Find where the given text appears and provide that cell's center as [X, Y] coordinate. 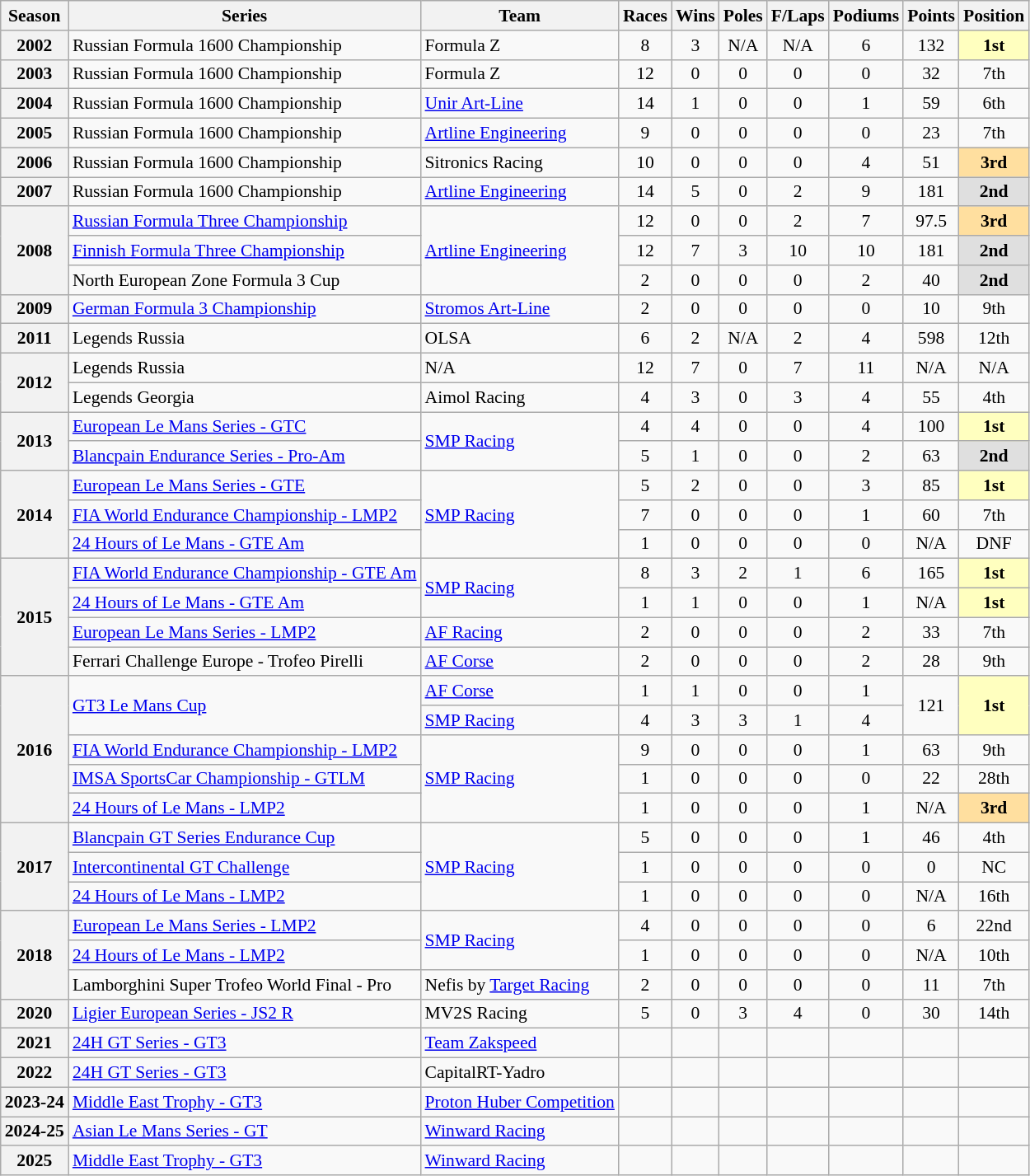
Finnish Formula Three Championship [245, 251]
2014 [35, 514]
GT3 Le Mans Cup [245, 705]
Lamborghini Super Trofeo World Final - Pro [245, 985]
30 [931, 1014]
Blancpain Endurance Series - Pro-Am [245, 457]
North European Zone Formula 3 Cup [245, 280]
2004 [35, 104]
2009 [35, 309]
Asian Le Mans Series - GT [245, 1131]
2020 [35, 1014]
AF Racing [520, 632]
2007 [35, 192]
23 [931, 134]
59 [931, 104]
2025 [35, 1161]
Proton Huber Competition [520, 1102]
F/Laps [798, 16]
Nefis by Target Racing [520, 985]
100 [931, 427]
132 [931, 45]
55 [931, 397]
2005 [35, 134]
60 [931, 515]
28 [931, 662]
Intercontinental GT Challenge [245, 867]
Position [994, 16]
2006 [35, 162]
6th [994, 104]
598 [931, 339]
12th [994, 339]
2003 [35, 74]
46 [931, 838]
2024-25 [35, 1131]
Legends Georgia [245, 397]
10th [994, 955]
German Formula 3 Championship [245, 309]
Wins [695, 16]
FIA World Endurance Championship - GTE Am [245, 574]
51 [931, 162]
2018 [35, 956]
CapitalRT-Yadro [520, 1073]
European Le Mans Series - GTC [245, 427]
2011 [35, 339]
DNF [994, 544]
Team [520, 16]
Aimol Racing [520, 397]
40 [931, 280]
European Le Mans Series - GTE [245, 485]
85 [931, 485]
Unir Art-Line [520, 104]
Russian Formula Three Championship [245, 222]
121 [931, 705]
2015 [35, 617]
2021 [35, 1043]
165 [931, 574]
2002 [35, 45]
2013 [35, 442]
2022 [35, 1073]
OLSA [520, 339]
Ligier European Series - JS2 R [245, 1014]
2017 [35, 867]
97.5 [931, 222]
14th [994, 1014]
22 [931, 779]
Poles [743, 16]
33 [931, 632]
Points [931, 16]
Blancpain GT Series Endurance Cup [245, 838]
16th [994, 897]
2016 [35, 750]
2012 [35, 382]
Podiums [867, 16]
IMSA SportsCar Championship - GTLM [245, 779]
Stromos Art-Line [520, 309]
MV2S Racing [520, 1014]
Races [645, 16]
22nd [994, 926]
Ferrari Challenge Europe - Trofeo Pirelli [245, 662]
Season [35, 16]
2008 [35, 251]
Team Zakspeed [520, 1043]
Sitronics Racing [520, 162]
2023-24 [35, 1102]
28th [994, 779]
Series [245, 16]
32 [931, 74]
NC [994, 867]
